Determine the (X, Y) coordinate at the center of the cell enclosing the given text.  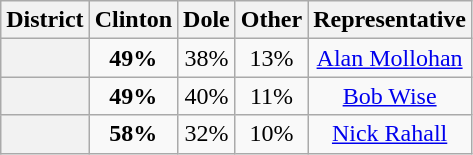
10% (271, 134)
District (45, 20)
38% (207, 58)
Representative (390, 20)
Nick Rahall (390, 134)
Dole (207, 20)
58% (133, 134)
32% (207, 134)
Other (271, 20)
11% (271, 96)
40% (207, 96)
Clinton (133, 20)
Bob Wise (390, 96)
Alan Mollohan (390, 58)
13% (271, 58)
